For the text-containing cell, return its midpoint in [X, Y] coordinate format. 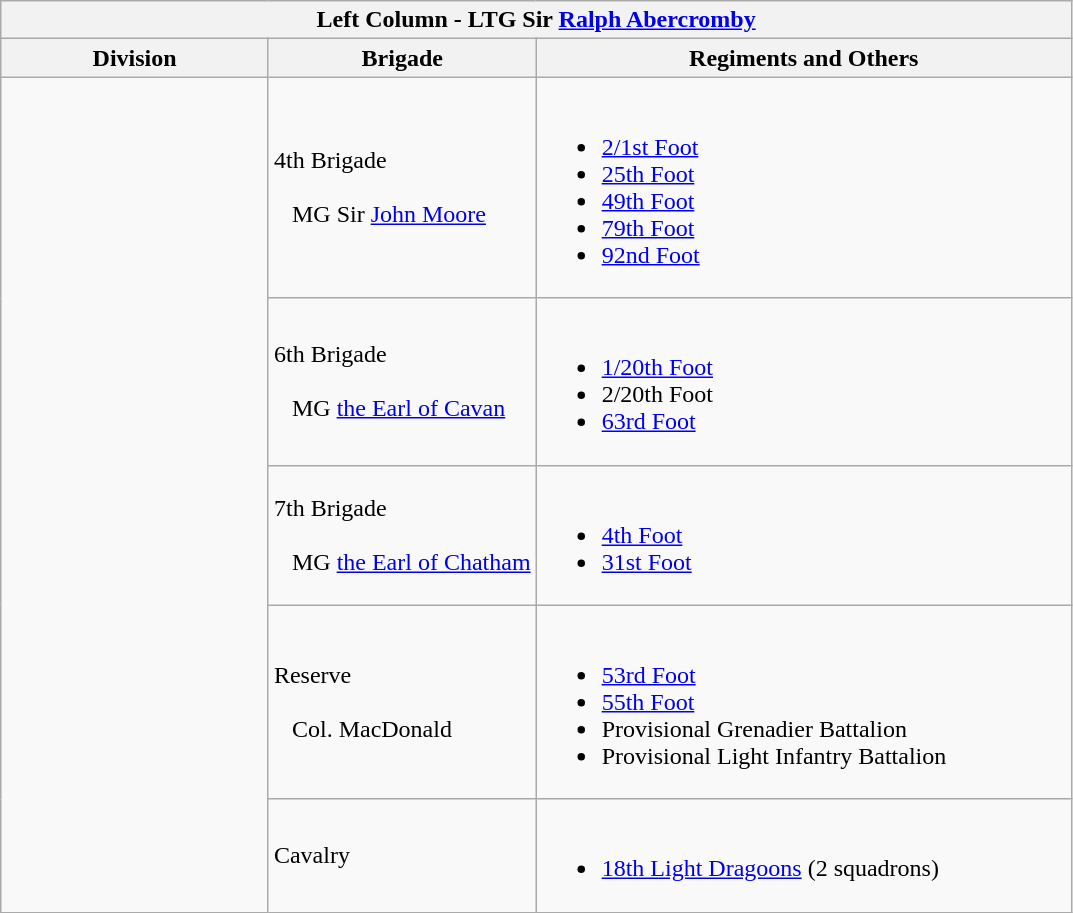
Division [135, 58]
1/20th Foot2/20th Foot63rd Foot [804, 382]
2/1st Foot25th Foot49th Foot79th Foot92nd Foot [804, 188]
6th Brigade MG the Earl of Cavan [402, 382]
Left Column - LTG Sir Ralph Abercromby [536, 20]
Cavalry [402, 856]
Brigade [402, 58]
53rd Foot55th FootProvisional Grenadier BattalionProvisional Light Infantry Battalion [804, 702]
18th Light Dragoons (2 squadrons) [804, 856]
4th Brigade MG Sir John Moore [402, 188]
4th Foot31st Foot [804, 535]
7th Brigade MG the Earl of Chatham [402, 535]
Reserve Col. MacDonald [402, 702]
Regiments and Others [804, 58]
